For the text-containing cell, return its midpoint in [X, Y] coordinate format. 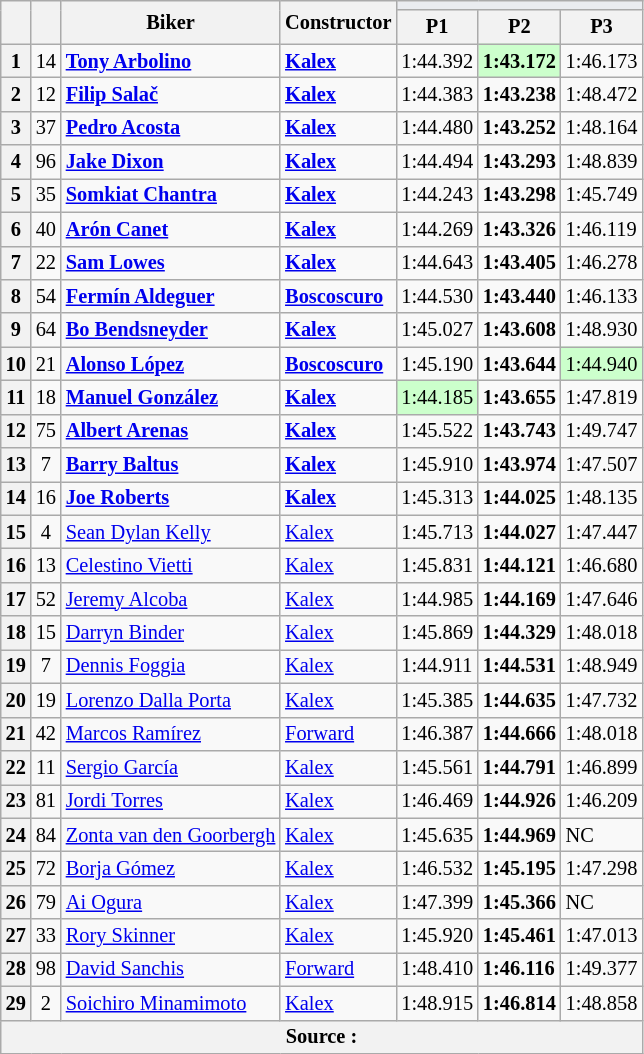
1:46.209 [602, 801]
1:46.133 [602, 296]
Manuel González [170, 397]
1:49.377 [602, 969]
40 [46, 229]
Celestino Vietti [170, 565]
1:43.326 [520, 229]
1:44.025 [520, 498]
1:46.116 [520, 969]
9 [16, 330]
1:44.969 [520, 835]
1:45.461 [520, 936]
1:45.920 [437, 936]
1:48.472 [602, 94]
Soichiro Minamimoto [170, 1003]
64 [46, 330]
Ai Ogura [170, 902]
1:43.440 [520, 296]
96 [46, 162]
1:44.480 [437, 128]
1:47.819 [602, 397]
54 [46, 296]
Bo Bendsneyder [170, 330]
1:46.680 [602, 565]
P1 [437, 27]
1:44.169 [520, 599]
1:45.366 [520, 902]
23 [16, 801]
Source : [322, 1037]
Tony Arbolino [170, 61]
1:46.899 [602, 767]
P2 [520, 27]
1:43.974 [520, 465]
1:47.298 [602, 868]
1:47.507 [602, 465]
Alonso López [170, 364]
Pedro Acosta [170, 128]
Jeremy Alcoba [170, 599]
1:48.949 [602, 666]
75 [46, 431]
1:47.646 [602, 599]
20 [16, 700]
5 [16, 195]
1:44.121 [520, 565]
29 [16, 1003]
1:48.135 [602, 498]
1:48.858 [602, 1003]
42 [46, 734]
1:44.666 [520, 734]
1:44.911 [437, 666]
8 [16, 296]
1:47.732 [602, 700]
1:44.383 [437, 94]
1:44.531 [520, 666]
Zonta van den Goorbergh [170, 835]
1:44.940 [602, 364]
Filip Salač [170, 94]
1:44.243 [437, 195]
52 [46, 599]
1:44.985 [437, 599]
1 [16, 61]
1:45.385 [437, 700]
1:48.930 [602, 330]
Borja Gómez [170, 868]
1:43.743 [520, 431]
26 [16, 902]
Albert Arenas [170, 431]
1:47.013 [602, 936]
1:43.405 [520, 263]
David Sanchis [170, 969]
1:48.410 [437, 969]
79 [46, 902]
Jordi Torres [170, 801]
1:45.910 [437, 465]
Barry Baltus [170, 465]
Darryn Binder [170, 633]
1:43.252 [520, 128]
98 [46, 969]
1:45.313 [437, 498]
1:43.293 [520, 162]
1:45.027 [437, 330]
1:44.635 [520, 700]
10 [16, 364]
Somkiat Chantra [170, 195]
1:46.532 [437, 868]
1:45.561 [437, 767]
1:45.522 [437, 431]
P3 [602, 27]
27 [16, 936]
Constructor [338, 22]
1:45.831 [437, 565]
Lorenzo Dalla Porta [170, 700]
1:44.791 [520, 767]
Arón Canet [170, 229]
Rory Skinner [170, 936]
81 [46, 801]
33 [46, 936]
24 [16, 835]
3 [16, 128]
1:49.747 [602, 431]
84 [46, 835]
1:43.644 [520, 364]
1:44.027 [520, 532]
1:45.190 [437, 364]
1:43.298 [520, 195]
1:45.869 [437, 633]
1:43.172 [520, 61]
Sergio García [170, 767]
Sam Lowes [170, 263]
72 [46, 868]
Fermín Aldeguer [170, 296]
1:43.238 [520, 94]
37 [46, 128]
1:44.926 [520, 801]
1:48.839 [602, 162]
Dennis Foggia [170, 666]
1:45.195 [520, 868]
Joe Roberts [170, 498]
Sean Dylan Kelly [170, 532]
1:47.399 [437, 902]
1:48.915 [437, 1003]
1:43.655 [520, 397]
Biker [170, 22]
1:43.608 [520, 330]
1:44.494 [437, 162]
1:48.164 [602, 128]
1:46.814 [520, 1003]
1:46.387 [437, 734]
1:46.173 [602, 61]
17 [16, 599]
1:44.643 [437, 263]
Marcos Ramírez [170, 734]
28 [16, 969]
25 [16, 868]
35 [46, 195]
1:46.119 [602, 229]
1:45.749 [602, 195]
1:46.278 [602, 263]
1:44.530 [437, 296]
1:44.269 [437, 229]
1:45.713 [437, 532]
1:44.392 [437, 61]
1:45.635 [437, 835]
1:44.185 [437, 397]
Jake Dixon [170, 162]
6 [16, 229]
1:46.469 [437, 801]
1:44.329 [520, 633]
1:47.447 [602, 532]
